Return the (x, y) coordinate for the center point of the cell that contains the specified text.  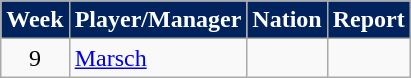
Nation (287, 20)
Marsch (158, 58)
Report (368, 20)
Week (35, 20)
Player/Manager (158, 20)
9 (35, 58)
